Capture the cell that displays the provided text and extract its (x, y) central coordinate. 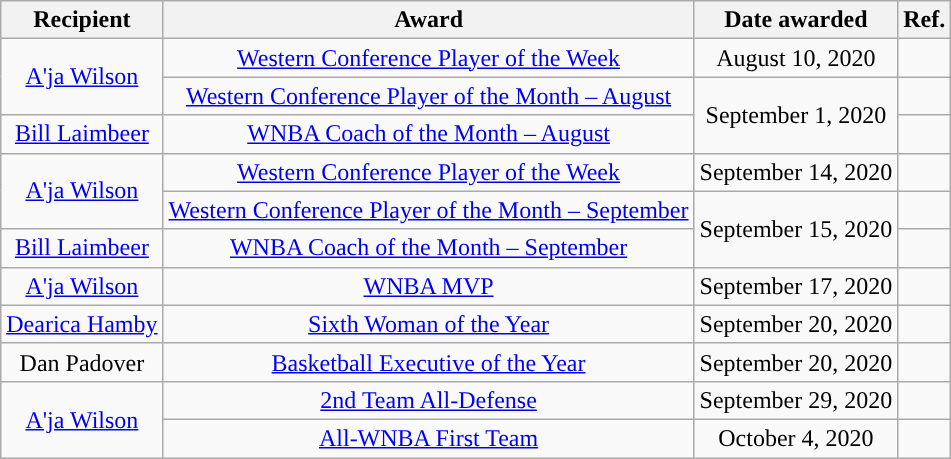
All-WNBA First Team (428, 438)
August 10, 2020 (796, 58)
September 17, 2020 (796, 286)
WNBA Coach of the Month – August (428, 134)
September 29, 2020 (796, 400)
Ref. (924, 20)
WNBA MVP (428, 286)
Recipient (82, 20)
Dan Padover (82, 362)
Sixth Woman of the Year (428, 324)
Award (428, 20)
WNBA Coach of the Month – September (428, 248)
September 15, 2020 (796, 229)
Western Conference Player of the Month – September (428, 210)
Date awarded (796, 20)
Basketball Executive of the Year (428, 362)
September 1, 2020 (796, 115)
Western Conference Player of the Month – August (428, 96)
2nd Team All-Defense (428, 400)
September 14, 2020 (796, 172)
October 4, 2020 (796, 438)
Dearica Hamby (82, 324)
